Pinpoint the cell where the given text exists, returning its (x, y) midpoint coordinate. 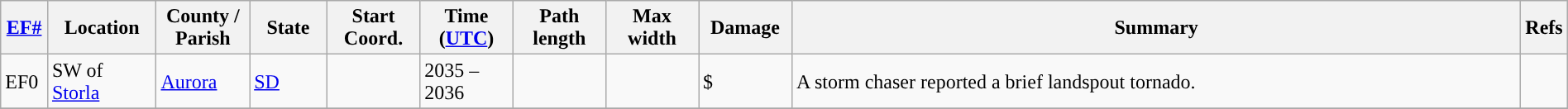
$ (744, 81)
EF0 (25, 81)
Location (102, 28)
Aurora (203, 81)
State (289, 28)
Summary (1156, 28)
SW of Storla (102, 81)
Path length (559, 28)
Time (UTC) (466, 28)
Start Coord. (374, 28)
SD (289, 81)
Refs (1545, 28)
Max width (652, 28)
EF# (25, 28)
2035 – 2036 (466, 81)
County / Parish (203, 28)
Damage (744, 28)
A storm chaser reported a brief landspout tornado. (1156, 81)
